Pinpoint the cell where the given text exists, returning its [X, Y] midpoint coordinate. 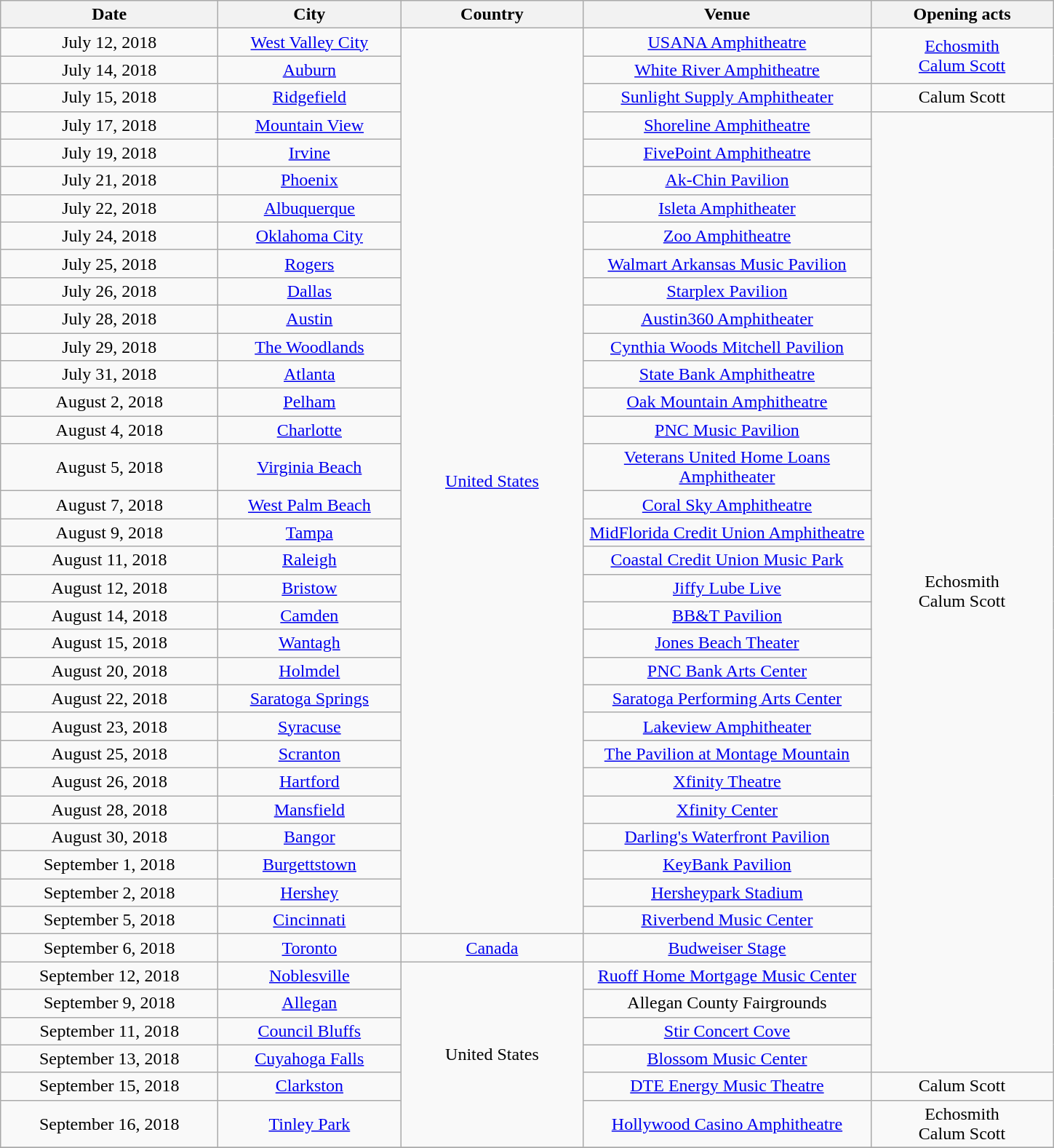
Isleta Amphitheater [727, 208]
Darling's Waterfront Pavilion [727, 837]
Rogers [310, 263]
September 11, 2018 [109, 1031]
July 21, 2018 [109, 180]
Tampa [310, 533]
Austin360 Amphitheater [727, 319]
Bristow [310, 588]
August 20, 2018 [109, 671]
August 28, 2018 [109, 810]
July 12, 2018 [109, 42]
Saratoga Springs [310, 698]
August 7, 2018 [109, 505]
Blossom Music Center [727, 1059]
August 14, 2018 [109, 615]
Phoenix [310, 180]
Tinley Park [310, 1123]
Dallas [310, 291]
Oklahoma City [310, 236]
August 12, 2018 [109, 588]
September 15, 2018 [109, 1086]
July 19, 2018 [109, 153]
Allegan [310, 1003]
Hersheypark Stadium [727, 893]
Wantagh [310, 643]
PNC Bank Arts Center [727, 671]
August 15, 2018 [109, 643]
Camden [310, 615]
Mountain View [310, 125]
July 26, 2018 [109, 291]
Clarkston [310, 1086]
Auburn [310, 70]
Xfinity Theatre [727, 781]
Cincinnati [310, 920]
Starplex Pavilion [727, 291]
Hershey [310, 893]
Council Bluffs [310, 1031]
Ridgefield [310, 97]
The Pavilion at Montage Mountain [727, 754]
Mansfield [310, 810]
Cynthia Woods Mitchell Pavilion [727, 347]
September 6, 2018 [109, 948]
July 31, 2018 [109, 375]
Austin [310, 319]
Hartford [310, 781]
Coastal Credit Union Music Park [727, 560]
July 15, 2018 [109, 97]
August 26, 2018 [109, 781]
Riverbend Music Center [727, 920]
July 29, 2018 [109, 347]
Burgettstown [310, 865]
August 9, 2018 [109, 533]
State Bank Amphitheatre [727, 375]
Syracuse [310, 726]
Atlanta [310, 375]
Country [492, 15]
Charlotte [310, 430]
Xfinity Center [727, 810]
Lakeview Amphitheater [727, 726]
September 16, 2018 [109, 1123]
BB&T Pavilion [727, 615]
July 25, 2018 [109, 263]
Sunlight Supply Amphitheater [727, 97]
Irvine [310, 153]
September 5, 2018 [109, 920]
West Valley City [310, 42]
August 2, 2018 [109, 402]
Allegan County Fairgrounds [727, 1003]
White River Amphitheatre [727, 70]
September 9, 2018 [109, 1003]
Pelham [310, 402]
Saratoga Performing Arts Center [727, 698]
Hollywood Casino Amphitheatre [727, 1123]
Stir Concert Cove [727, 1031]
MidFlorida Credit Union Amphitheatre [727, 533]
Veterans United Home Loans Amphitheater [727, 467]
Jones Beach Theater [727, 643]
July 17, 2018 [109, 125]
Bangor [310, 837]
West Palm Beach [310, 505]
August 30, 2018 [109, 837]
Jiffy Lube Live [727, 588]
September 1, 2018 [109, 865]
Date [109, 15]
USANA Amphitheatre [727, 42]
Raleigh [310, 560]
DTE Energy Music Theatre [727, 1086]
July 24, 2018 [109, 236]
Cuyahoga Falls [310, 1059]
July 28, 2018 [109, 319]
Virginia Beach [310, 467]
Zoo Amphitheatre [727, 236]
Shoreline Amphitheatre [727, 125]
September 12, 2018 [109, 976]
August 11, 2018 [109, 560]
The Woodlands [310, 347]
Ak-Chin Pavilion [727, 180]
September 2, 2018 [109, 893]
Opening acts [962, 15]
August 22, 2018 [109, 698]
Oak Mountain Amphitheatre [727, 402]
Holmdel [310, 671]
Scranton [310, 754]
August 23, 2018 [109, 726]
Toronto [310, 948]
Albuquerque [310, 208]
Budweiser Stage [727, 948]
FivePoint Amphitheatre [727, 153]
August 5, 2018 [109, 467]
City [310, 15]
August 25, 2018 [109, 754]
KeyBank Pavilion [727, 865]
PNC Music Pavilion [727, 430]
Venue [727, 15]
July 14, 2018 [109, 70]
Ruoff Home Mortgage Music Center [727, 976]
Coral Sky Amphitheatre [727, 505]
Canada [492, 948]
July 22, 2018 [109, 208]
Walmart Arkansas Music Pavilion [727, 263]
September 13, 2018 [109, 1059]
Noblesville [310, 976]
August 4, 2018 [109, 430]
